Scan for the cell matching the given text and deliver its [x, y] coordinate at center. 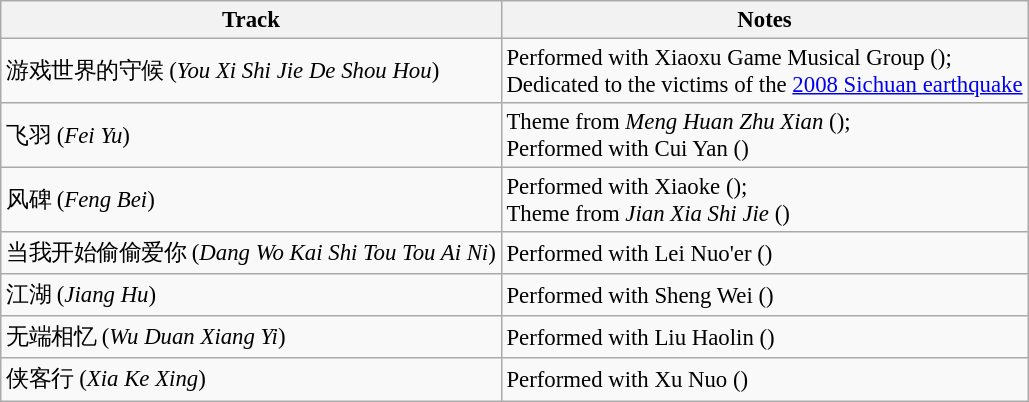
Notes [764, 20]
Performed with Xiaoxu Game Musical Group ();Dedicated to the victims of the 2008 Sichuan earthquake [764, 72]
江湖 (Jiang Hu) [251, 295]
Performed with Xiaoke ();Theme from Jian Xia Shi Jie () [764, 200]
Track [251, 20]
风碑 (Feng Bei) [251, 200]
Performed with Xu Nuo () [764, 380]
Performed with Liu Haolin () [764, 337]
Theme from Meng Huan Zhu Xian ();Performed with Cui Yan () [764, 136]
侠客行 (Xia Ke Xing) [251, 380]
Performed with Lei Nuo'er () [764, 253]
无端相忆 (Wu Duan Xiang Yi) [251, 337]
飞羽 (Fei Yu) [251, 136]
游戏世界的守候 (You Xi Shi Jie De Shou Hou) [251, 72]
当我开始偷偷爱你 (Dang Wo Kai Shi Tou Tou Ai Ni) [251, 253]
Performed with Sheng Wei () [764, 295]
